Output the [x, y] coordinate of the center of the cell containing the given text.  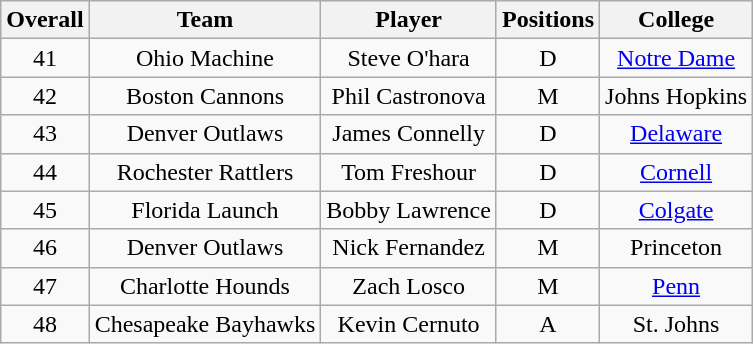
Phil Castronova [409, 96]
46 [45, 248]
Cornell [676, 172]
Penn [676, 286]
Ohio Machine [205, 58]
Princeton [676, 248]
St. Johns [676, 324]
Overall [45, 20]
Tom Freshour [409, 172]
A [548, 324]
47 [45, 286]
College [676, 20]
Positions [548, 20]
James Connelly [409, 134]
Rochester Rattlers [205, 172]
Johns Hopkins [676, 96]
42 [45, 96]
41 [45, 58]
Charlotte Hounds [205, 286]
Delaware [676, 134]
Chesapeake Bayhawks [205, 324]
Boston Cannons [205, 96]
43 [45, 134]
Nick Fernandez [409, 248]
44 [45, 172]
Colgate [676, 210]
Team [205, 20]
Steve O'hara [409, 58]
Player [409, 20]
Zach Losco [409, 286]
Bobby Lawrence [409, 210]
48 [45, 324]
Kevin Cernuto [409, 324]
Notre Dame [676, 58]
45 [45, 210]
Florida Launch [205, 210]
